Detect which cell encompasses the target text, then output its [x, y] center coordinate. 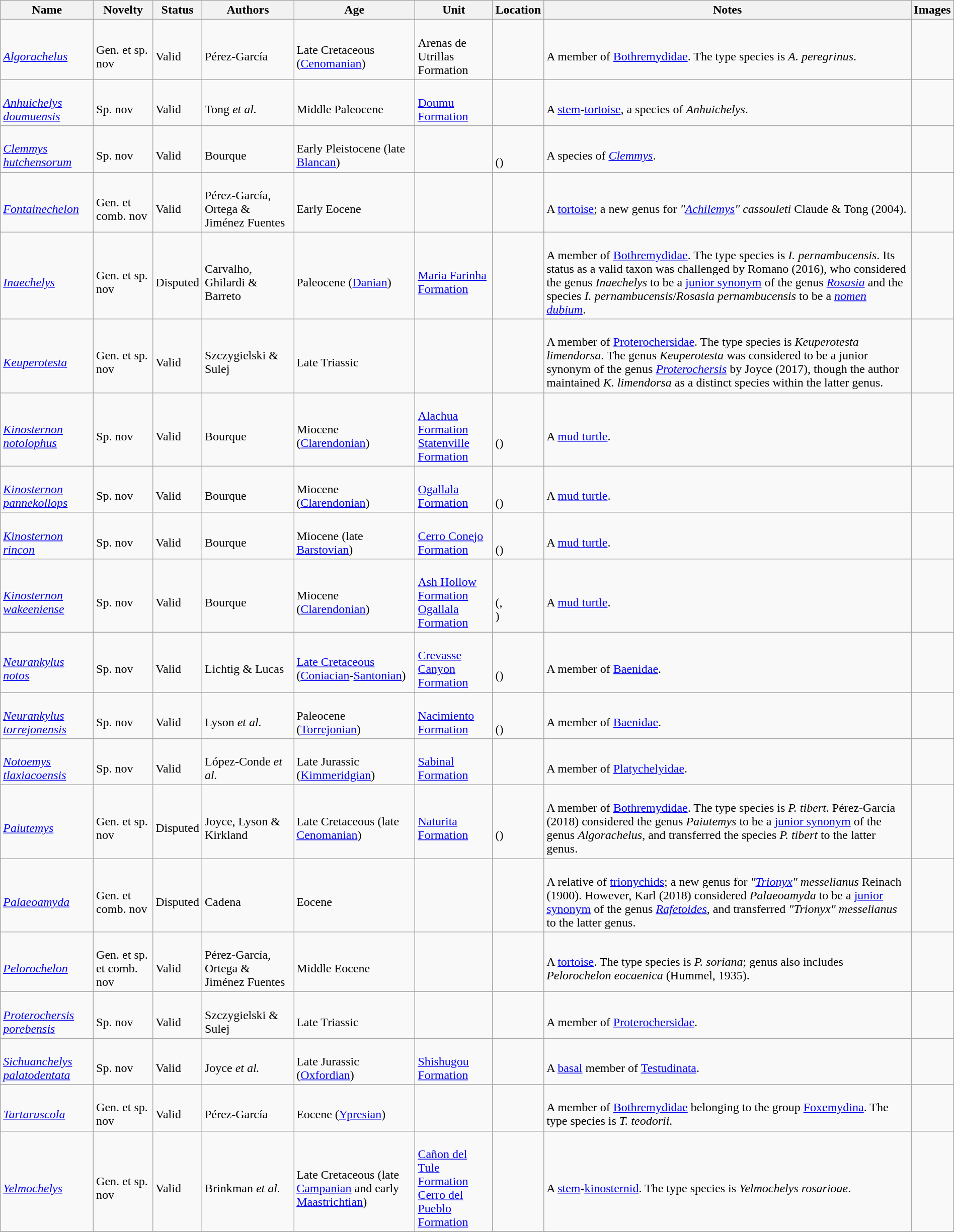
Late Jurassic (Kimmeridgian) [354, 762]
Middle Eocene [354, 962]
A member of Platychelyidae. [728, 762]
Keuperotesta [47, 356]
Kinosternon wakeeniense [47, 595]
A member of Bothremydidae. The type species is A. peregrinus. [728, 49]
Kinosternon pannekollops [47, 489]
Brinkman et al. [248, 1181]
Clemmys hutchensorum [47, 149]
Algorachelus [47, 49]
Paiutemys [47, 822]
Novelty [123, 10]
Age [354, 10]
Tartaruscola [47, 1108]
Lichtig & Lucas [248, 662]
Neurankylus torrejonensis [47, 716]
Yelmochelys [47, 1181]
Nacimiento Formation [454, 716]
A species of Clemmys. [728, 149]
Location [518, 10]
Late Cretaceous (Coniacian-Santonian) [354, 662]
Anhuichelys doumuensis [47, 103]
A basal member of Testudinata. [728, 1061]
Notoemys tlaxiacoensis [47, 762]
Eocene (Ypresian) [354, 1108]
Fontainechelon [47, 202]
Lyson et al. [248, 716]
(,) [518, 595]
Ogallala Formation [454, 489]
Gen. et sp. et comb. nov [123, 962]
A member of Bothremydidae belonging to the group Foxemydina. The type species is T. teodorii. [728, 1108]
Middle Paleocene [354, 103]
Paleocene (Torrejonian) [354, 716]
Cadena [248, 895]
Late Cretaceous (Cenomanian) [354, 49]
Sabinal Formation [454, 762]
Kinosternon rincon [47, 535]
Joyce, Lyson & Kirkland [248, 822]
A stem-kinosternid. The type species is Yelmochelys rosarioae. [728, 1181]
A tortoise. The type species is P. soriana; genus also includes Pelorochelon eocaenica (Hummel, 1935). [728, 962]
Ash Hollow Formation Ogallala Formation [454, 595]
Sichuanchelys palatodentata [47, 1061]
Inaechelys [47, 276]
Early Eocene [354, 202]
A member of Proterochersidae. [728, 1015]
Unit [454, 10]
Alachua Formation Statenville Formation [454, 429]
Late Jurassic (Oxfordian) [354, 1061]
Shishugou Formation [454, 1061]
Carvalho, Ghilardi & Barreto [248, 276]
Tong et al. [248, 103]
Doumu Formation [454, 103]
Notes [728, 10]
Maria Farinha Formation [454, 276]
Neurankylus notos [47, 662]
Images [932, 10]
Crevasse Canyon Formation [454, 662]
Authors [248, 10]
Arenas de Utrillas Formation [454, 49]
Palaeoamyda [47, 895]
Early Pleistocene (late Blancan) [354, 149]
A tortoise; a new genus for "Achilemys" cassouleti Claude & Tong (2004). [728, 202]
Eocene [354, 895]
Pelorochelon [47, 962]
Late Cretaceous (late Campanian and early Maastrichtian) [354, 1181]
Joyce et al. [248, 1061]
Proterochersis porebensis [47, 1015]
Naturita Formation [454, 822]
López-Conde et al. [248, 762]
A stem-tortoise, a species of Anhuichelys. [728, 103]
Status [178, 10]
Cerro Conejo Formation [454, 535]
Name [47, 10]
Paleocene (Danian) [354, 276]
Cañon del Tule Formation Cerro del Pueblo Formation [454, 1181]
Late Cretaceous (late Cenomanian) [354, 822]
Kinosternon notolophus [47, 429]
Miocene (late Barstovian) [354, 535]
